For the text-containing cell, return its midpoint in [X, Y] coordinate format. 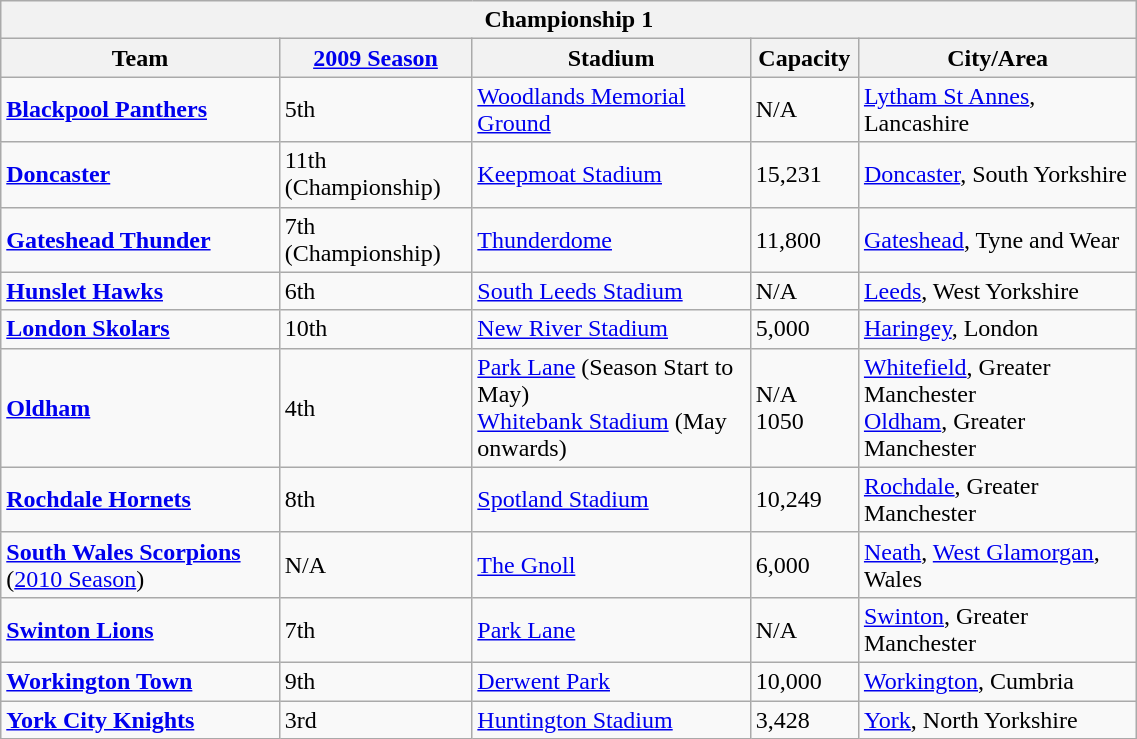
York, North Yorkshire [997, 719]
New River Stadium [611, 329]
15,231 [804, 174]
Woodlands Memorial Ground [611, 110]
Gateshead Thunder [140, 240]
3,428 [804, 719]
Park Lane [611, 630]
Rochdale, Greater Manchester [997, 500]
Hunslet Hawks [140, 291]
Oldham [140, 408]
6,000 [804, 564]
10,000 [804, 681]
Doncaster, South Yorkshire [997, 174]
Blackpool Panthers [140, 110]
Keepmoat Stadium [611, 174]
4th [376, 408]
Team [140, 58]
Stadium [611, 58]
6th [376, 291]
Whitefield, Greater Manchester Oldham, Greater Manchester [997, 408]
Rochdale Hornets [140, 500]
7th [376, 630]
10th [376, 329]
3rd [376, 719]
10,249 [804, 500]
11,800 [804, 240]
Leeds, West Yorkshire [997, 291]
Huntington Stadium [611, 719]
Championship 1 [569, 20]
11th (Championship) [376, 174]
N/A 1050 [804, 408]
Derwent Park [611, 681]
Haringey, London [997, 329]
London Skolars [140, 329]
City/Area [997, 58]
Doncaster [140, 174]
7th (Championship) [376, 240]
Neath, West Glamorgan, Wales [997, 564]
Workington, Cumbria [997, 681]
Gateshead, Tyne and Wear [997, 240]
5th [376, 110]
Swinton, Greater Manchester [997, 630]
2009 Season [376, 58]
Workington Town [140, 681]
Lytham St Annes, Lancashire [997, 110]
Spotland Stadium [611, 500]
5,000 [804, 329]
Capacity [804, 58]
Swinton Lions [140, 630]
York City Knights [140, 719]
Thunderdome [611, 240]
9th [376, 681]
South Wales Scorpions (2010 Season) [140, 564]
8th [376, 500]
Park Lane (Season Start to May) Whitebank Stadium (May onwards) [611, 408]
South Leeds Stadium [611, 291]
The Gnoll [611, 564]
